Extract the [X, Y] coordinate from the center of the cell holding the provided text.  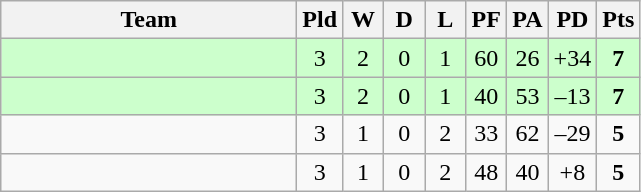
+8 [572, 172]
W [364, 20]
L [446, 20]
60 [486, 58]
62 [528, 134]
PD [572, 20]
26 [528, 58]
53 [528, 96]
PF [486, 20]
Pts [618, 20]
Pld [320, 20]
Team [149, 20]
48 [486, 172]
–13 [572, 96]
PA [528, 20]
D [404, 20]
33 [486, 134]
+34 [572, 58]
–29 [572, 134]
